Return the (x, y) coordinate for the center point of the cell that contains the specified text.  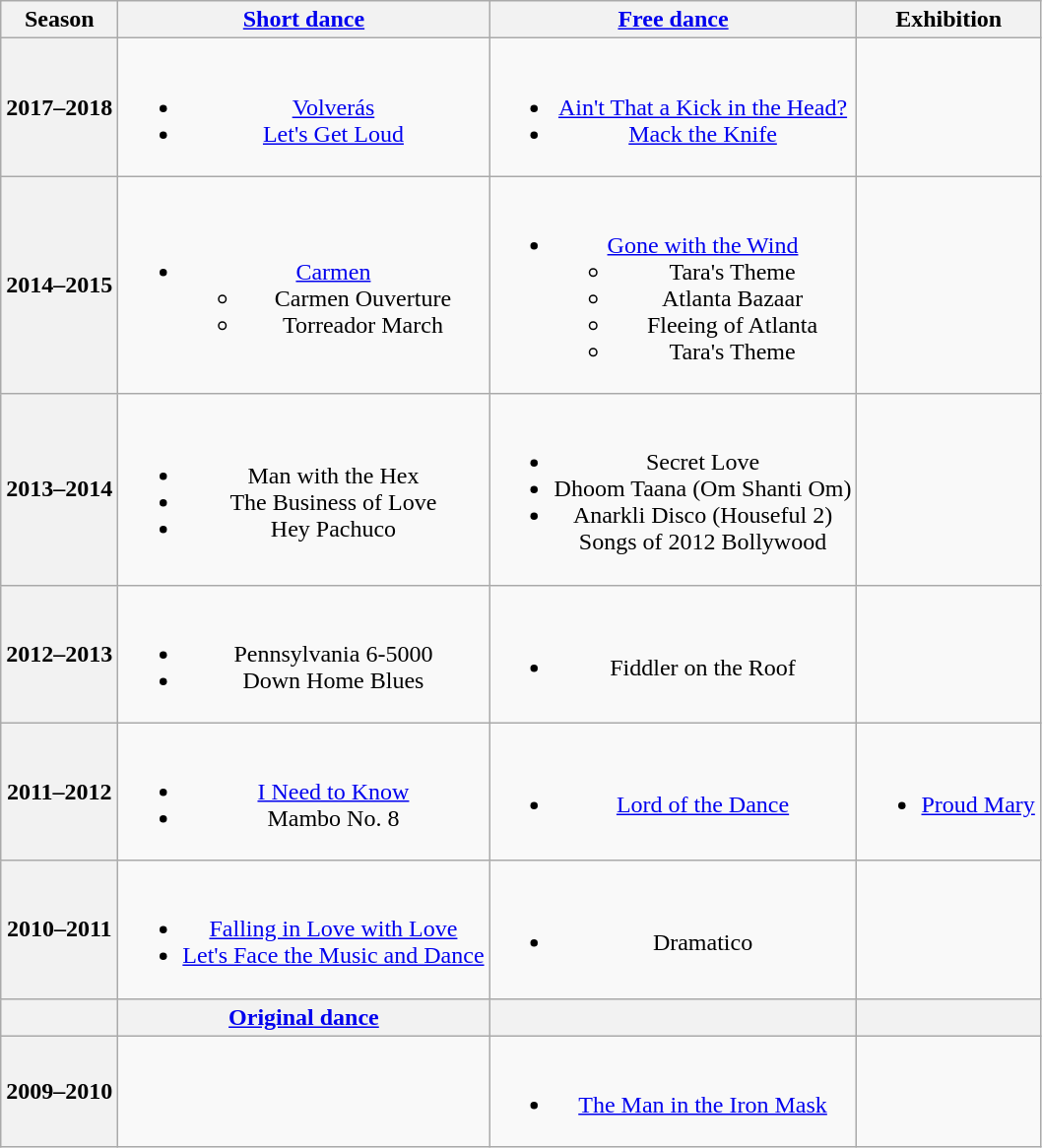
Volverás Let's Get Loud (303, 107)
I Need to Know Mambo No. 8 (303, 792)
Pennsylvania 6-5000 Down Home Blues (303, 654)
Falling in Love with Love Let's Face the Music and Dance (303, 929)
2010–2011 (59, 929)
2017–2018 (59, 107)
Fiddler on the Roof (674, 654)
Carmen Carmen Ouverture Torreador March (303, 286)
2009–2010 (59, 1091)
Short dance (303, 20)
Exhibition (948, 20)
Lord of the Dance (674, 792)
2014–2015 (59, 286)
Original dance (303, 1017)
Season (59, 20)
Proud Mary (948, 792)
2011–2012 (59, 792)
Gone with the Wind Tara's Theme Atlanta BazaarFleeing of AtlantaTara's Theme (674, 286)
2012–2013 (59, 654)
Free dance (674, 20)
2013–2014 (59, 489)
Dramatico (674, 929)
Secret Love Dhoom Taana (Om Shanti Om)Anarkli Disco (Houseful 2) Songs of 2012 Bollywood (674, 489)
Ain't That a Kick in the Head? Mack the Knife (674, 107)
The Man in the Iron Mask (674, 1091)
Man with the Hex The Business of Love Hey Pachuco (303, 489)
